Search for the cell housing the specified text and yield its (X, Y) center coordinate. 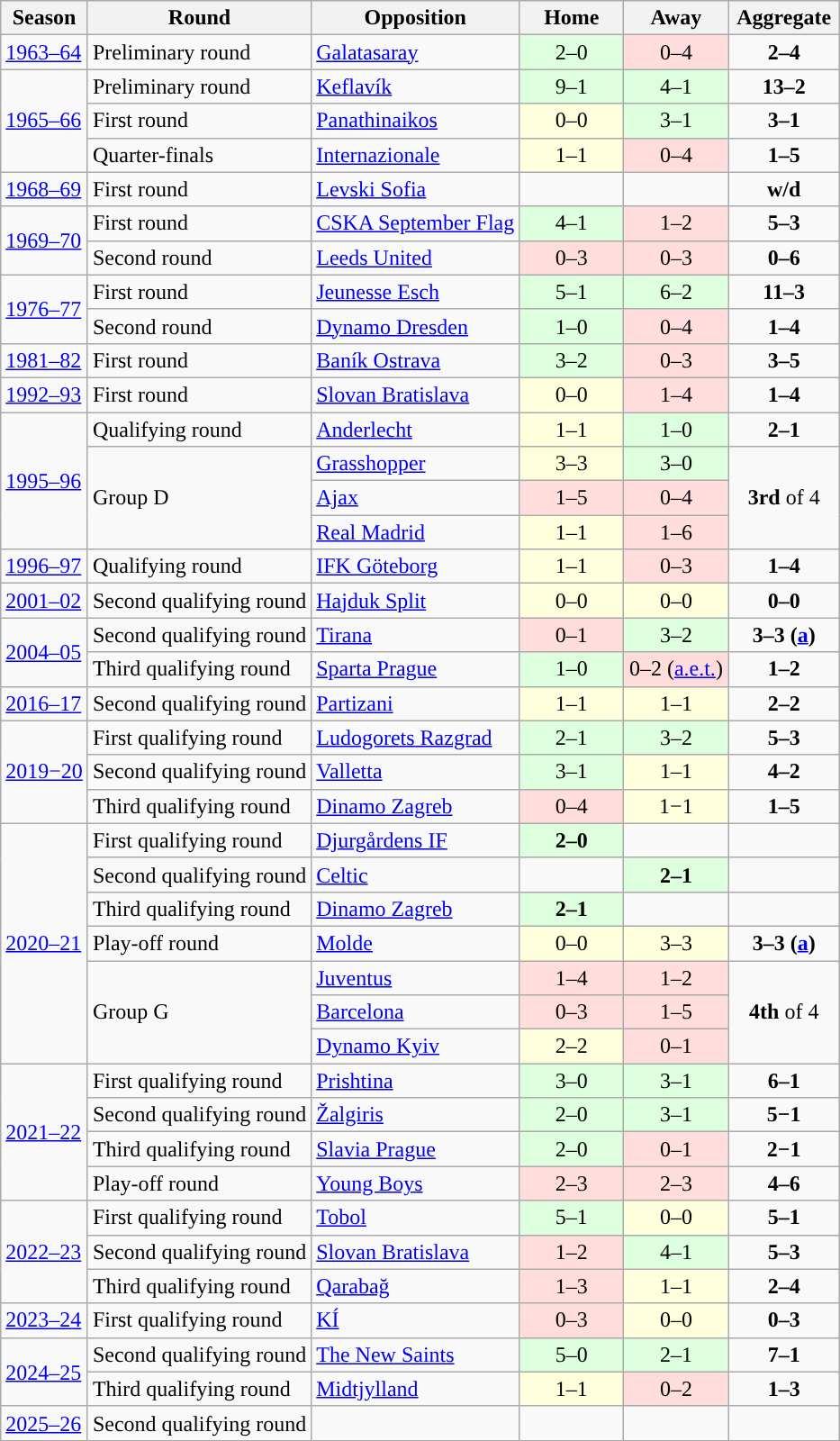
1965–66 (45, 121)
Jeunesse Esch (416, 292)
Celtic (416, 875)
The New Saints (416, 1355)
Home (572, 18)
1996–97 (45, 566)
1968–69 (45, 189)
11–3 (784, 292)
Qarabağ (416, 1286)
Molde (416, 943)
2022–23 (45, 1252)
7–1 (784, 1355)
1963–64 (45, 52)
Ajax (416, 498)
2023–24 (45, 1320)
2−1 (784, 1149)
Real Madrid (416, 532)
Opposition (416, 18)
4th of 4 (784, 1011)
6–1 (784, 1081)
Grasshopper (416, 464)
Group G (199, 1011)
13–2 (784, 86)
Levski Sofia (416, 189)
6–2 (676, 292)
4–2 (784, 772)
Quarter-finals (199, 155)
Keflavík (416, 86)
Leeds United (416, 258)
0–6 (784, 258)
Ludogorets Razgrad (416, 738)
Sparta Prague (416, 669)
Hajduk Split (416, 601)
Galatasaray (416, 52)
9–1 (572, 86)
KÍ (416, 1320)
CSKA September Flag (416, 223)
1992–93 (45, 394)
2024–25 (45, 1372)
4–6 (784, 1183)
w/d (784, 189)
2019−20 (45, 772)
Barcelona (416, 1012)
Baník Ostrava (416, 360)
Away (676, 18)
2016–17 (45, 703)
Partizani (416, 703)
Prishtina (416, 1081)
1–6 (676, 532)
5−1 (784, 1115)
3–5 (784, 360)
Midtjylland (416, 1389)
Žalgiris (416, 1115)
Dynamo Dresden (416, 326)
1−1 (676, 806)
1976–77 (45, 309)
Round (199, 18)
Valletta (416, 772)
Internazionale (416, 155)
5–0 (572, 1355)
IFK Göteborg (416, 566)
0–2 (676, 1389)
Group D (199, 498)
1981–82 (45, 360)
1969–70 (45, 240)
2004–05 (45, 652)
Slavia Prague (416, 1149)
Anderlecht (416, 430)
Djurgårdens IF (416, 840)
2020–21 (45, 943)
2021–22 (45, 1132)
Season (45, 18)
2025–26 (45, 1423)
Dynamo Kyiv (416, 1047)
Panathinaikos (416, 121)
2001–02 (45, 601)
Young Boys (416, 1183)
Tirana (416, 635)
Juventus (416, 977)
Aggregate (784, 18)
1995–96 (45, 481)
0–2 (a.e.t.) (676, 669)
Tobol (416, 1218)
3rd of 4 (784, 498)
